Detect which cell encompasses the target text, then output its [X, Y] center coordinate. 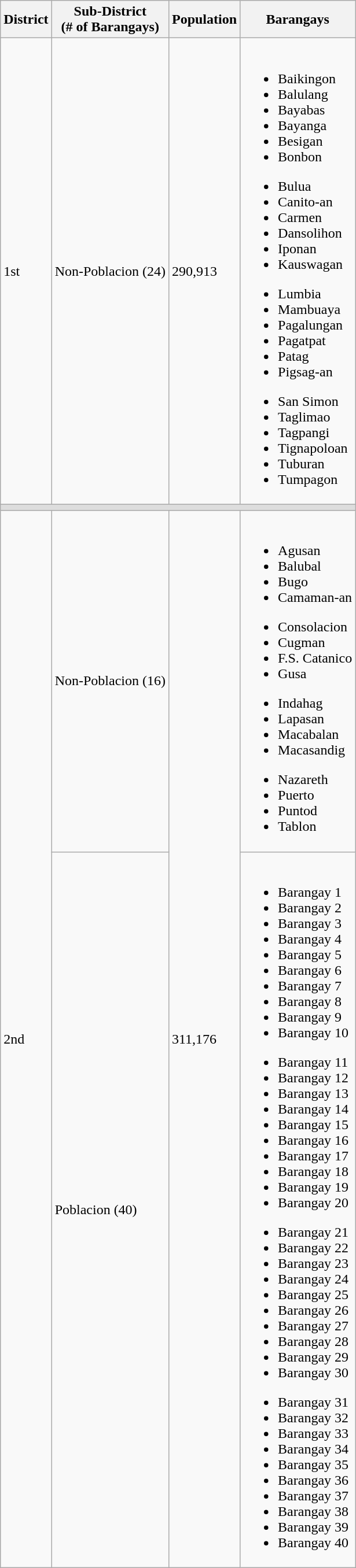
1st [26, 271]
AgusanBalubalBugoCamaman-anConsolacionCugmanF.S. CatanicoGusaIndahagLapasanMacabalanMacasandigNazarethPuertoPuntodTablon [298, 681]
Sub-District (# of Barangays) [110, 20]
Barangays [298, 20]
2nd [26, 1039]
Population [204, 20]
290,913 [204, 271]
District [26, 20]
311,176 [204, 1039]
Non-Poblacion (16) [110, 681]
Poblacion (40) [110, 1210]
Non-Poblacion (24) [110, 271]
